Return [x, y] of the center of cell containing provided text 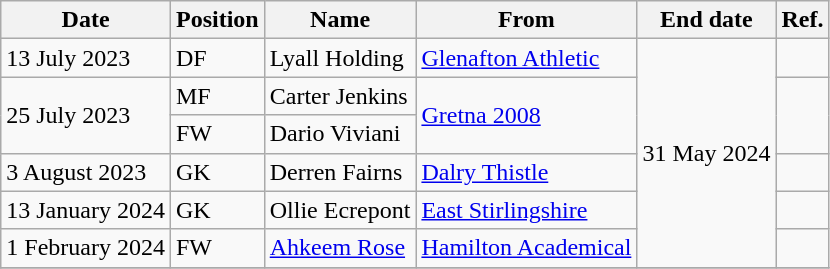
Ahkeem Rose [340, 248]
Dario Viviani [340, 134]
13 January 2024 [86, 210]
1 February 2024 [86, 248]
Gretna 2008 [526, 115]
End date [706, 20]
Ollie Ecrepont [340, 210]
Dalry Thistle [526, 172]
25 July 2023 [86, 115]
Name [340, 20]
31 May 2024 [706, 153]
DF [217, 58]
MF [217, 96]
3 August 2023 [86, 172]
Glenafton Athletic [526, 58]
Position [217, 20]
Derren Fairns [340, 172]
Date [86, 20]
Hamilton Academical [526, 248]
Ref. [802, 20]
Lyall Holding [340, 58]
13 July 2023 [86, 58]
East Stirlingshire [526, 210]
From [526, 20]
Carter Jenkins [340, 96]
